Find where the given text appears and provide that cell's center as [x, y] coordinate. 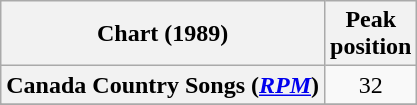
32 [371, 85]
Canada Country Songs (RPM) [163, 85]
Chart (1989) [163, 34]
Peak position [371, 34]
